From the cell containing the given text, extract its center point as [X, Y] coordinate. 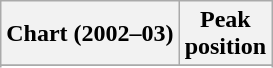
Peak position [225, 34]
Chart (2002–03) [90, 34]
